For the text-containing cell, return its midpoint in (X, Y) coordinate format. 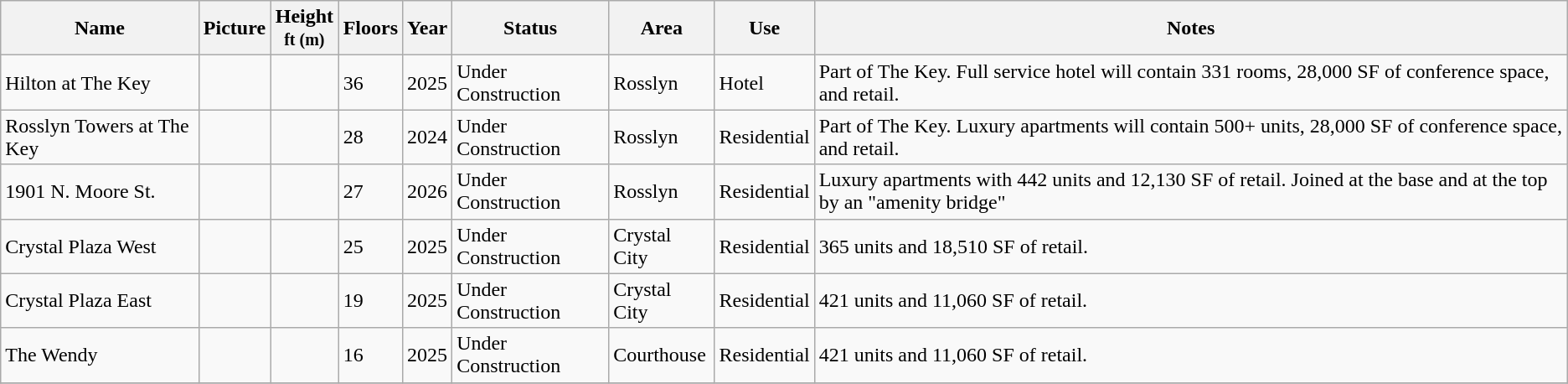
The Wendy (101, 355)
Hilton at The Key (101, 82)
Courthouse (662, 355)
25 (370, 246)
2024 (427, 138)
28 (370, 138)
2026 (427, 191)
19 (370, 300)
365 units and 18,510 SF of retail. (1191, 246)
Crystal Plaza East (101, 300)
16 (370, 355)
Use (764, 29)
27 (370, 191)
Part of The Key. Luxury apartments will contain 500+ units, 28,000 SF of conference space, and retail. (1191, 138)
Luxury apartments with 442 units and 12,130 SF of retail. Joined at the base and at the top by an "amenity bridge" (1191, 191)
Status (531, 29)
Floors (370, 29)
36 (370, 82)
Notes (1191, 29)
Heightft (m) (305, 29)
Name (101, 29)
Area (662, 29)
Hotel (764, 82)
1901 N. Moore St. (101, 191)
Rosslyn Towers at The Key (101, 138)
Year (427, 29)
Part of The Key. Full service hotel will contain 331 rooms, 28,000 SF of conference space, and retail. (1191, 82)
Crystal Plaza West (101, 246)
Picture (235, 29)
